Capture the cell that displays the provided text and extract its [x, y] central coordinate. 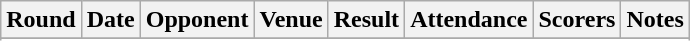
Venue [291, 20]
Opponent [197, 20]
Date [110, 20]
Attendance [469, 20]
Round [41, 20]
Scorers [577, 20]
Notes [655, 20]
Result [366, 20]
